Extract the (X, Y) coordinate from the center of the cell holding the provided text.  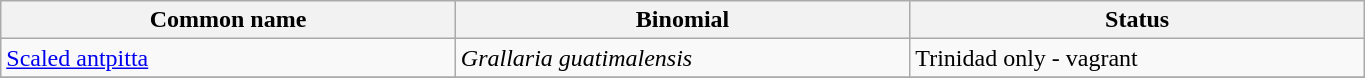
Status (1138, 20)
Common name (228, 20)
Trinidad only - vagrant (1138, 58)
Scaled antpitta (228, 58)
Binomial (682, 20)
Grallaria guatimalensis (682, 58)
